Output the (x, y) coordinate of the center of the cell containing the given text.  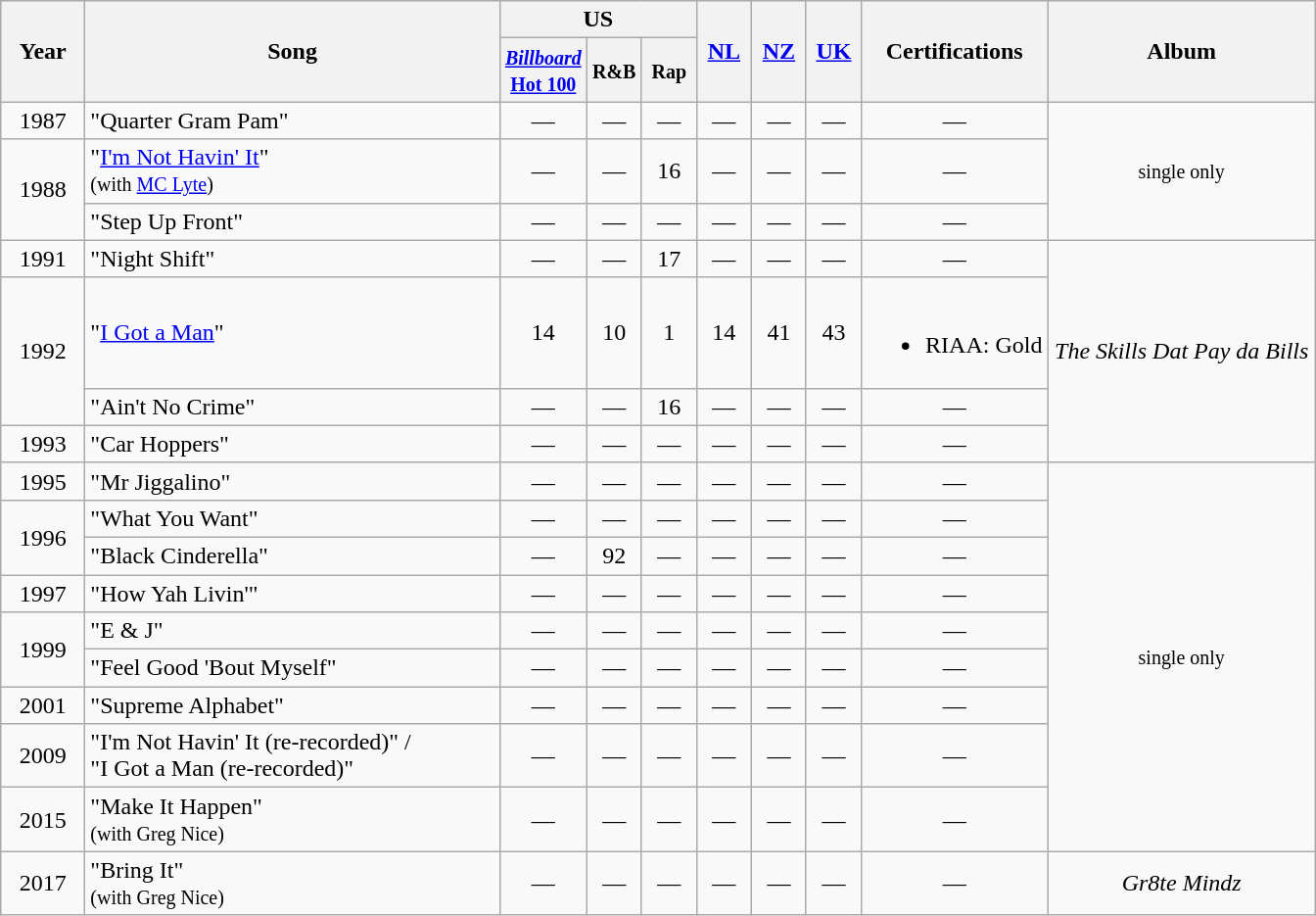
"I'm Not Havin' It (re-recorded)" /"I Got a Man (re-recorded)" (293, 756)
17 (669, 259)
Gr8te Mindz (1182, 884)
Song (293, 51)
"Feel Good 'Bout Myself" (293, 668)
UK (833, 51)
1991 (43, 259)
"Make It Happen"(with Greg Nice) (293, 819)
43 (833, 333)
1988 (43, 190)
"Bring It"(with Greg Nice) (293, 884)
NL (724, 51)
2017 (43, 884)
1997 (43, 593)
"I Got a Man" (293, 333)
Certifications (955, 51)
92 (614, 555)
2001 (43, 705)
"Car Hoppers" (293, 444)
The Skills Dat Pay da Bills (1182, 351)
"Quarter Gram Pam" (293, 121)
Rap (669, 71)
1995 (43, 481)
"E & J" (293, 631)
"Supreme Alphabet" (293, 705)
Billboard Hot 100 (542, 71)
"Ain't No Crime" (293, 407)
"Mr Jiggalino" (293, 481)
"How Yah Livin'" (293, 593)
"I'm Not Havin' It"(with MC Lyte) (293, 170)
RIAA: Gold (955, 333)
41 (778, 333)
R&B (614, 71)
"Night Shift" (293, 259)
"What You Want" (293, 518)
US (597, 20)
1992 (43, 351)
1996 (43, 537)
NZ (778, 51)
2015 (43, 819)
1993 (43, 444)
Year (43, 51)
2009 (43, 756)
"Step Up Front" (293, 221)
1999 (43, 650)
1 (669, 333)
"Black Cinderella" (293, 555)
1987 (43, 121)
Album (1182, 51)
10 (614, 333)
